Extract the (X, Y) coordinate from the center of the cell holding the provided text.  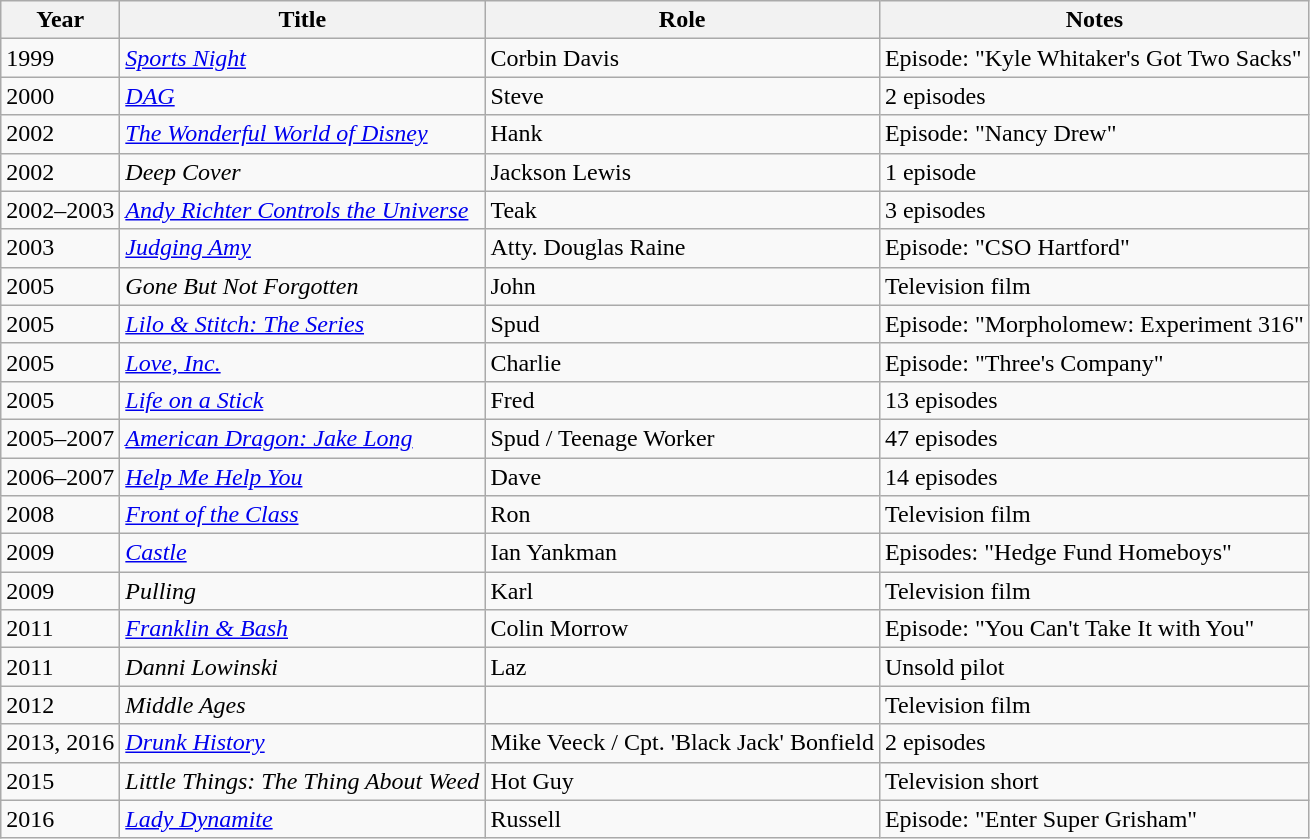
2003 (60, 248)
DAG (302, 96)
Castle (302, 553)
Atty. Douglas Raine (682, 248)
Deep Cover (302, 172)
Corbin Davis (682, 58)
2012 (60, 705)
American Dragon: Jake Long (302, 438)
Pulling (302, 591)
Front of the Class (302, 515)
John (682, 286)
Episode: "Nancy Drew" (1094, 134)
2015 (60, 781)
2008 (60, 515)
1999 (60, 58)
Help Me Help You (302, 477)
Episodes: "Hedge Fund Homeboys" (1094, 553)
Role (682, 20)
Life on a Stick (302, 400)
Sports Night (302, 58)
Episode: "Morpholomew: Experiment 316" (1094, 324)
Drunk History (302, 743)
Franklin & Bash (302, 629)
Lilo & Stitch: The Series (302, 324)
Hank (682, 134)
2002–2003 (60, 210)
Little Things: The Thing About Weed (302, 781)
3 episodes (1094, 210)
Spud / Teenage Worker (682, 438)
Episode: "CSO Hartford" (1094, 248)
Danni Lowinski (302, 667)
Steve (682, 96)
Television short (1094, 781)
Gone But Not Forgotten (302, 286)
Episode: "You Can't Take It with You" (1094, 629)
47 episodes (1094, 438)
Karl (682, 591)
Middle Ages (302, 705)
2005–2007 (60, 438)
Russell (682, 819)
Jackson Lewis (682, 172)
14 episodes (1094, 477)
2013, 2016 (60, 743)
2000 (60, 96)
Hot Guy (682, 781)
Notes (1094, 20)
Dave (682, 477)
Episode: "Three's Company" (1094, 362)
Fred (682, 400)
Episode: "Kyle Whitaker's Got Two Sacks" (1094, 58)
Spud (682, 324)
Mike Veeck / Cpt. 'Black Jack' Bonfield (682, 743)
Title (302, 20)
Unsold pilot (1094, 667)
Love, Inc. (302, 362)
Year (60, 20)
Teak (682, 210)
Ian Yankman (682, 553)
2016 (60, 819)
Laz (682, 667)
The Wonderful World of Disney (302, 134)
13 episodes (1094, 400)
Charlie (682, 362)
Ron (682, 515)
Colin Morrow (682, 629)
Lady Dynamite (302, 819)
Episode: "Enter Super Grisham" (1094, 819)
2006–2007 (60, 477)
Judging Amy (302, 248)
1 episode (1094, 172)
Andy Richter Controls the Universe (302, 210)
